From the cell containing the given text, extract its center point as (X, Y) coordinate. 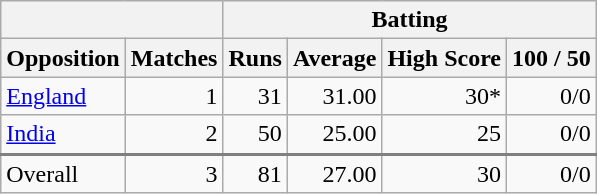
30 (444, 174)
Runs (255, 58)
100 / 50 (552, 58)
1 (174, 96)
Batting (410, 20)
India (63, 134)
25 (444, 134)
Matches (174, 58)
Overall (63, 174)
27.00 (334, 174)
31.00 (334, 96)
50 (255, 134)
3 (174, 174)
England (63, 96)
81 (255, 174)
31 (255, 96)
2 (174, 134)
30* (444, 96)
Opposition (63, 58)
Average (334, 58)
25.00 (334, 134)
High Score (444, 58)
